Determine the (X, Y) coordinate at the center of the cell enclosing the given text.  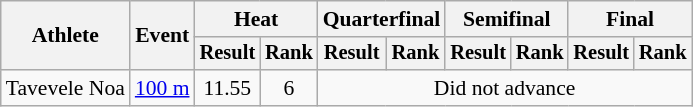
Event (162, 36)
Semifinal (506, 19)
100 m (162, 88)
Did not advance (505, 88)
Heat (256, 19)
11.55 (228, 88)
Final (630, 19)
6 (289, 88)
Athlete (66, 36)
Tavevele Noa (66, 88)
Quarterfinal (382, 19)
